Identify which cell holds the provided text, then report its (X, Y) central coordinate. 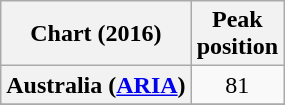
Peakposition (237, 34)
81 (237, 85)
Chart (2016) (96, 34)
Australia (ARIA) (96, 85)
